Identify which cell holds the provided text, then report its (x, y) central coordinate. 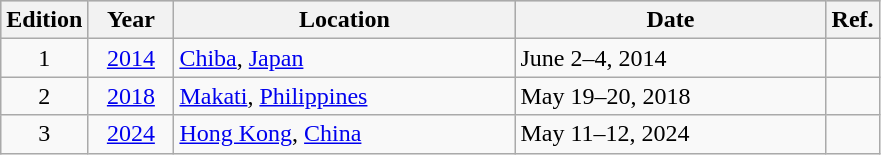
Ref. (852, 20)
Makati, Philippines (344, 96)
2014 (131, 58)
June 2–4, 2014 (670, 58)
1 (44, 58)
2 (44, 96)
May 19–20, 2018 (670, 96)
3 (44, 134)
Hong Kong, China (344, 134)
Date (670, 20)
2024 (131, 134)
May 11–12, 2024 (670, 134)
Location (344, 20)
Chiba, Japan (344, 58)
Year (131, 20)
2018 (131, 96)
Edition (44, 20)
